Scan for the cell matching the given text and deliver its [X, Y] coordinate at center. 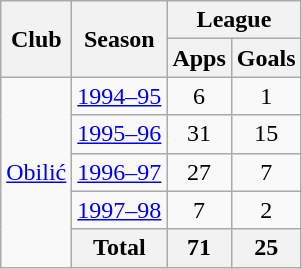
Obilić [36, 172]
1995–96 [120, 134]
Season [120, 39]
1994–95 [120, 96]
League [234, 20]
25 [266, 248]
Apps [199, 58]
1 [266, 96]
Club [36, 39]
71 [199, 248]
1997–98 [120, 210]
Total [120, 248]
1996–97 [120, 172]
15 [266, 134]
27 [199, 172]
Goals [266, 58]
6 [199, 96]
2 [266, 210]
31 [199, 134]
